Scan for the cell matching the given text and deliver its (X, Y) coordinate at center. 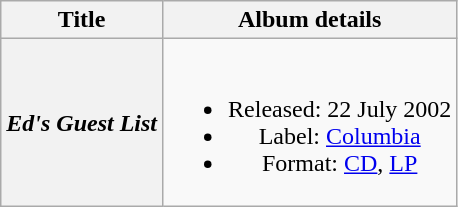
Album details (310, 20)
Ed's Guest List (82, 122)
Released: 22 July 2002Label: ColumbiaFormat: CD, LP (310, 122)
Title (82, 20)
